Determine the (X, Y) coordinate at the center of the cell enclosing the given text.  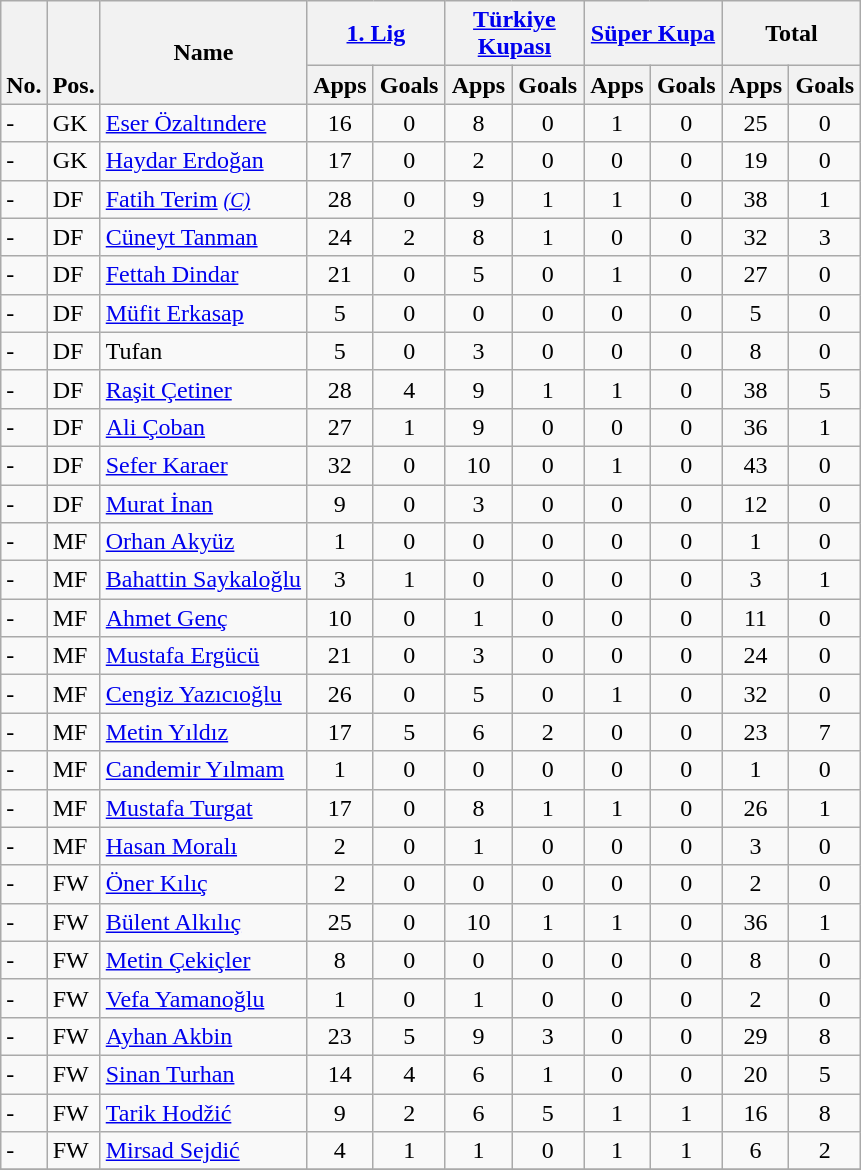
Candemir Yılmam (203, 770)
Süper Kupa (654, 34)
Ali Çoban (203, 427)
Metin Çekiçler (203, 960)
Orhan Akyüz (203, 542)
Total (792, 34)
Mirsad Sejdić (203, 1151)
Raşit Çetiner (203, 389)
Sefer Karaer (203, 465)
Metin Yıldız (203, 732)
Pos. (74, 52)
Sinan Turhan (203, 1074)
Cüneyt Tanman (203, 237)
Murat İnan (203, 503)
19 (756, 161)
29 (756, 1036)
Ahmet Genç (203, 618)
Fettah Dindar (203, 275)
1. Lig (376, 34)
Mustafa Ergücü (203, 656)
Tufan (203, 351)
43 (756, 465)
Tarik Hodžić (203, 1113)
Vefa Yamanoğlu (203, 998)
Öner Kılıç (203, 884)
Bahattin Saykaloğlu (203, 580)
Mustafa Turgat (203, 808)
Türkiye Kupası (514, 34)
Bülent Alkılıç (203, 922)
No. (24, 52)
Cengiz Yazıcıoğlu (203, 694)
Müfit Erkasap (203, 313)
20 (756, 1074)
Name (203, 52)
14 (340, 1074)
Hasan Moralı (203, 846)
12 (756, 503)
Haydar Erdoğan (203, 161)
Fatih Terim (C) (203, 199)
11 (756, 618)
Eser Özaltındere (203, 123)
Ayhan Akbin (203, 1036)
7 (825, 732)
